Pinpoint the cell where the given text exists, returning its [x, y] midpoint coordinate. 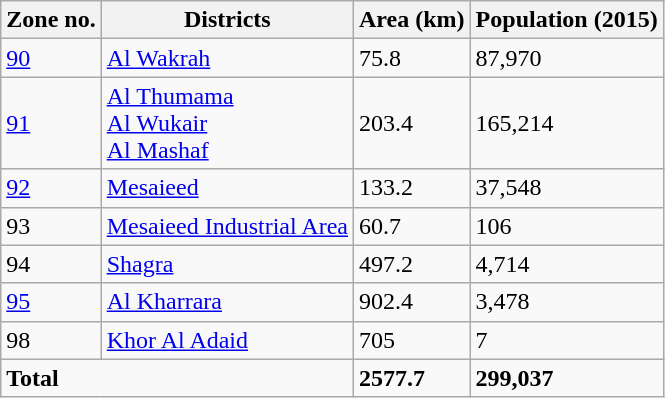
Area (km) [412, 20]
2577.7 [412, 378]
3,478 [566, 302]
133.2 [412, 188]
497.2 [412, 264]
75.8 [412, 58]
Shagra [227, 264]
87,970 [566, 58]
Khor Al Adaid [227, 340]
902.4 [412, 302]
Al Thumama Al Wukair Al Mashaf [227, 123]
93 [51, 226]
Total [178, 378]
Mesaieed Industrial Area [227, 226]
60.7 [412, 226]
705 [412, 340]
37,548 [566, 188]
4,714 [566, 264]
91 [51, 123]
Districts [227, 20]
299,037 [566, 378]
Al Kharrara [227, 302]
Mesaieed [227, 188]
94 [51, 264]
Population (2015) [566, 20]
106 [566, 226]
Al Wakrah [227, 58]
95 [51, 302]
Zone no. [51, 20]
165,214 [566, 123]
90 [51, 58]
7 [566, 340]
98 [51, 340]
92 [51, 188]
203.4 [412, 123]
